Return [X, Y] of the center of cell containing provided text 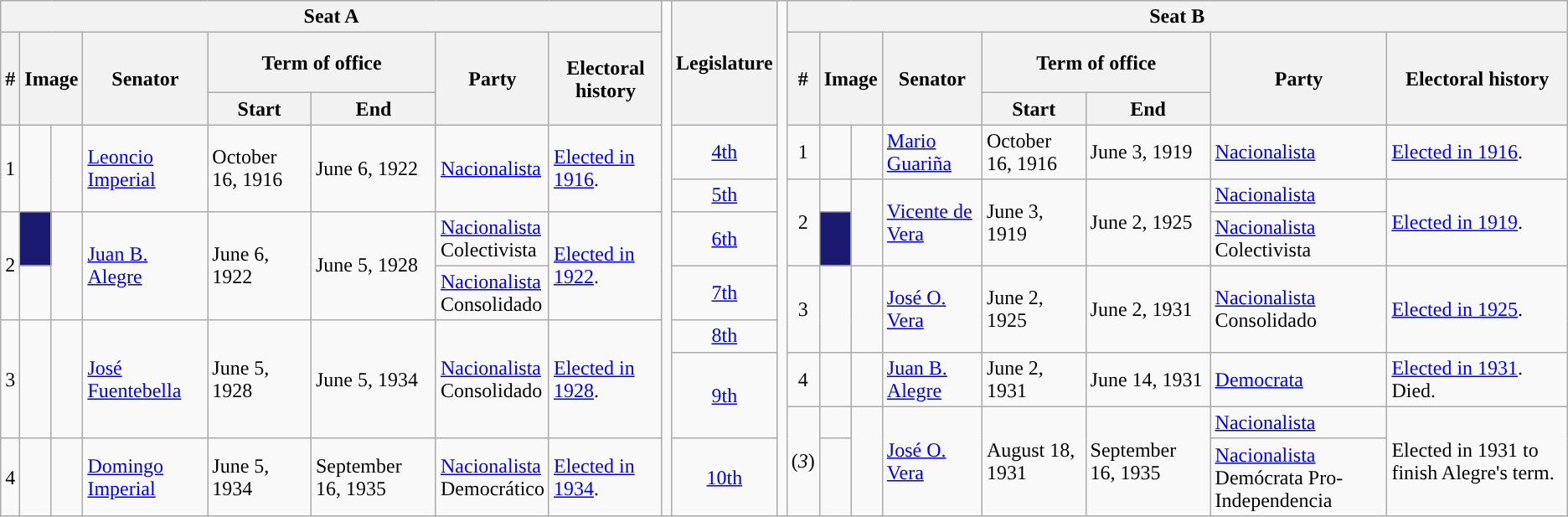
August 18, 1931 [1034, 461]
(3) [802, 461]
Democrata [1298, 379]
Vicente de Vera [931, 223]
June 14, 1931 [1148, 379]
Elected in 1931 to finish Alegre's term. [1478, 461]
Domingo Imperial [146, 477]
Elected in 1922. [605, 266]
9th [725, 396]
Elected in 1925. [1478, 308]
Elected in 1928. [605, 379]
Mario Guariña [931, 153]
5th [725, 195]
6th [725, 238]
Elected in 1934. [605, 477]
Elected in 1919. [1478, 223]
NacionalistaDemócrata Pro-Independencia [1298, 477]
Legislature [725, 63]
José Fuentebella [146, 379]
7th [725, 293]
10th [725, 477]
4th [725, 153]
Seat B [1177, 17]
NacionalistaDemocrático [493, 477]
Elected in 1931. Died. [1478, 379]
Seat A [332, 17]
8th [725, 336]
Leoncio Imperial [146, 168]
